Pinpoint the cell where the given text exists, returning its [x, y] midpoint coordinate. 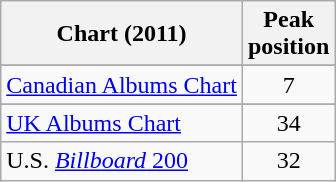
Chart (2011) [122, 34]
U.S. Billboard 200 [122, 161]
34 [288, 123]
Peakposition [288, 34]
Canadian Albums Chart [122, 85]
7 [288, 85]
32 [288, 161]
UK Albums Chart [122, 123]
